Determine the [X, Y] coordinate at the center of the cell enclosing the given text.  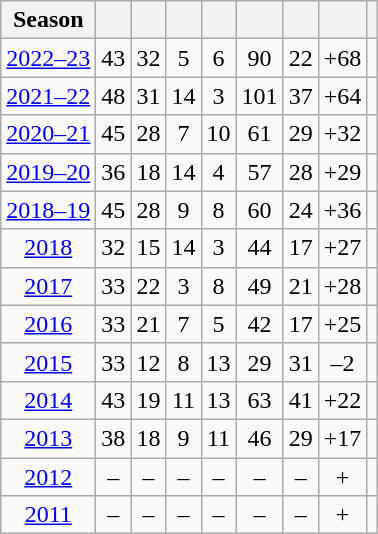
2012 [48, 477]
+22 [342, 400]
+36 [342, 210]
49 [260, 286]
4 [218, 172]
+32 [342, 134]
48 [114, 96]
+28 [342, 286]
+68 [342, 58]
63 [260, 400]
12 [148, 362]
15 [148, 248]
2017 [48, 286]
60 [260, 210]
36 [114, 172]
42 [260, 324]
2022–23 [48, 58]
+29 [342, 172]
19 [148, 400]
37 [300, 96]
2019–20 [48, 172]
24 [300, 210]
10 [218, 134]
44 [260, 248]
+25 [342, 324]
57 [260, 172]
2013 [48, 438]
2018 [48, 248]
2020–21 [48, 134]
2011 [48, 515]
101 [260, 96]
41 [300, 400]
46 [260, 438]
Season [48, 20]
2014 [48, 400]
+27 [342, 248]
61 [260, 134]
–2 [342, 362]
2015 [48, 362]
+17 [342, 438]
6 [218, 58]
2016 [48, 324]
+64 [342, 96]
38 [114, 438]
90 [260, 58]
2021–22 [48, 96]
2018–19 [48, 210]
